For the text-containing cell, return its midpoint in (X, Y) coordinate format. 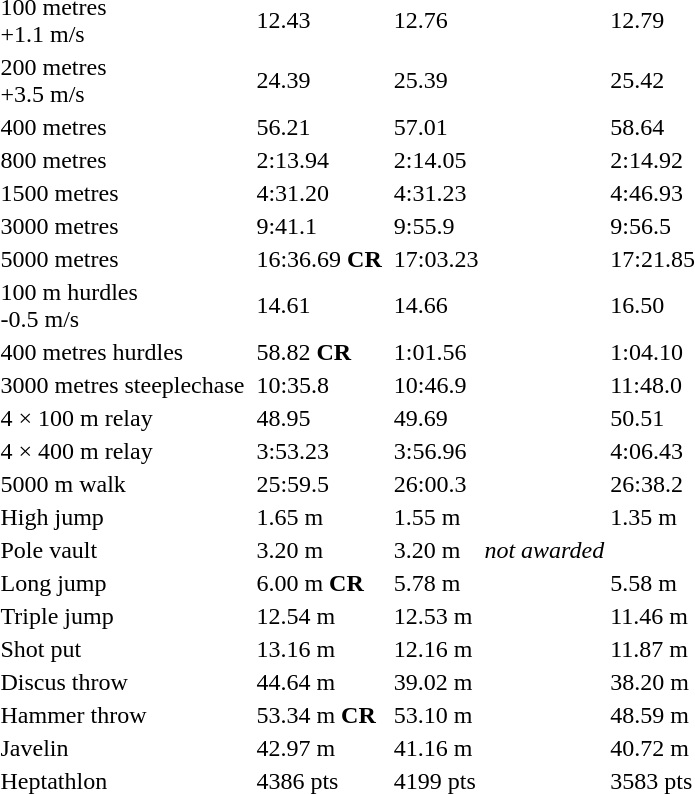
53.10 m (436, 715)
12.54 m (319, 616)
56.21 (319, 127)
4:31.20 (319, 193)
16:36.69 CR (319, 259)
5.78 m (436, 583)
3:53.23 (319, 451)
4:31.23 (436, 193)
12.53 m (436, 616)
42.97 m (319, 748)
58.82 CR (319, 352)
49.69 (436, 418)
44.64 m (319, 682)
13.16 m (319, 649)
2:14.05 (436, 160)
14.66 (436, 306)
1.65 m (319, 517)
2:13.94 (319, 160)
24.39 (319, 80)
41.16 m (436, 748)
9:41.1 (319, 226)
3:56.96 (436, 451)
48.95 (319, 418)
1.55 m (436, 517)
25:59.5 (319, 484)
26:00.3 (436, 484)
10:35.8 (319, 385)
57.01 (436, 127)
1:01.56 (436, 352)
9:55.9 (436, 226)
39.02 m (436, 682)
17:03.23 (436, 259)
10:46.9 (436, 385)
6.00 m CR (319, 583)
53.34 m CR (319, 715)
14.61 (319, 306)
not awarded (544, 550)
12.16 m (436, 649)
25.39 (436, 80)
